Scan for the cell matching the given text and deliver its (x, y) coordinate at center. 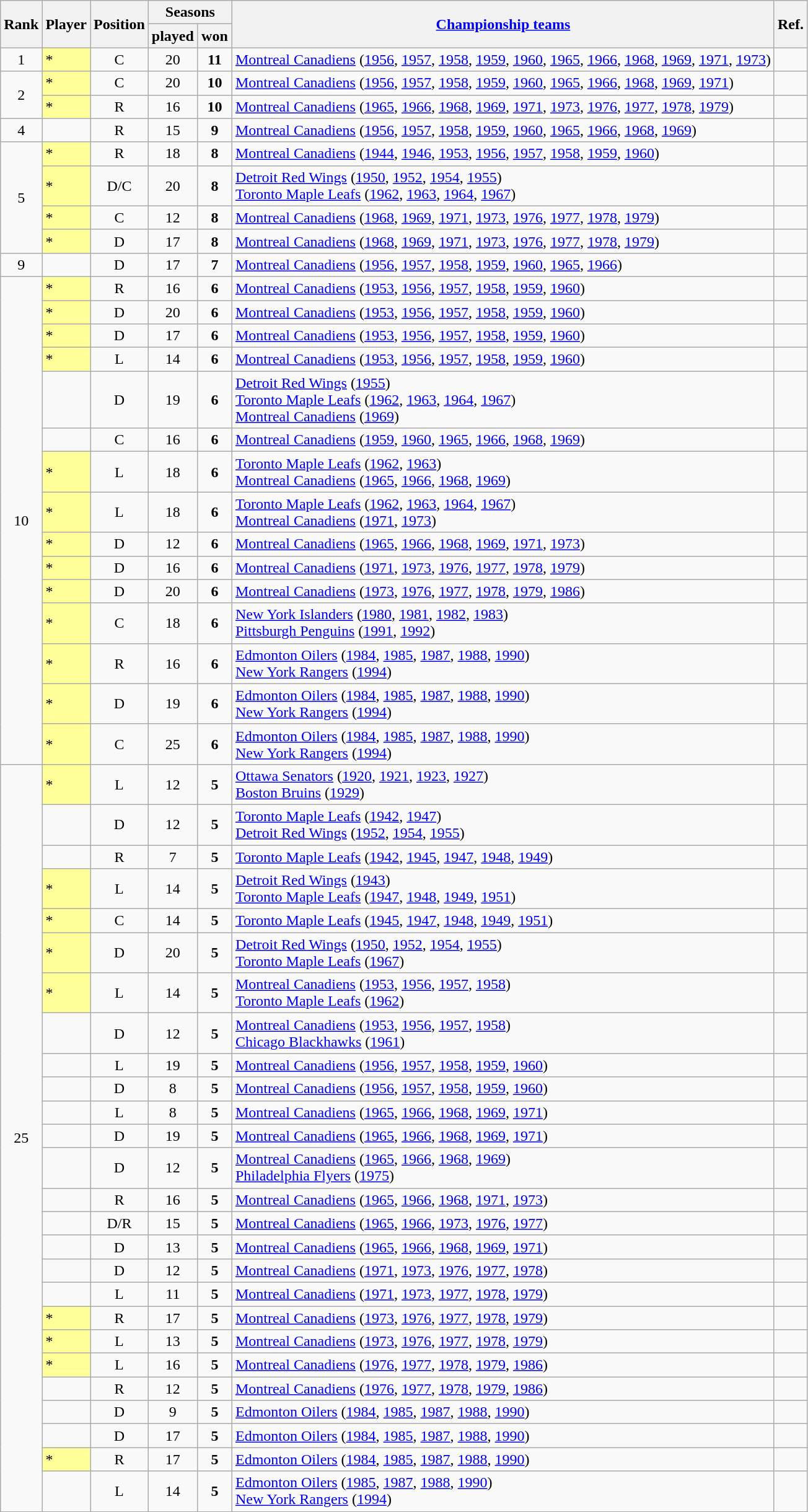
D/R (120, 1223)
Detroit Red Wings (1955)Toronto Maple Leafs (1962, 1963, 1964, 1967)Montreal Canadiens (1969) (503, 400)
Montreal Canadiens (1971, 1973, 1976, 1977, 1978, 1979) (503, 568)
Ottawa Senators (1920, 1921, 1923, 1927)Boston Bruins (1929) (503, 785)
Toronto Maple Leafs (1962, 1963, 1964, 1967)Montreal Canadiens (1971, 1973) (503, 512)
1 (21, 59)
Montreal Canadiens (1956, 1957, 1958, 1959, 1960, 1965, 1966, 1968, 1969, 1971, 1973) (503, 59)
Montreal Canadiens (1944, 1946, 1953, 1956, 1957, 1958, 1959, 1960) (503, 154)
Toronto Maple Leafs (1945, 1947, 1948, 1949, 1951) (503, 921)
2 (21, 95)
Ref. (791, 24)
Toronto Maple Leafs (1942, 1945, 1947, 1948, 1949) (503, 857)
Montreal Canadiens (1965, 1966, 1968, 1969, 1971, 1973) (503, 544)
Toronto Maple Leafs (1962, 1963)Montreal Canadiens (1965, 1966, 1968, 1969) (503, 472)
Montreal Canadiens (1965, 1966, 1968, 1971, 1973) (503, 1200)
Montreal Canadiens (1965, 1966, 1968, 1969, 1971, 1973, 1976, 1977, 1978, 1979) (503, 107)
Montreal Canadiens (1959, 1960, 1965, 1966, 1968, 1969) (503, 440)
Position (120, 24)
Montreal Canadiens (1956, 1957, 1958, 1959, 1960, 1965, 1966, 1968, 1969) (503, 130)
Detroit Red Wings (1950, 1952, 1954, 1955)Toronto Maple Leafs (1967) (503, 953)
Montreal Canadiens (1973, 1976, 1977, 1978, 1979, 1986) (503, 591)
Montreal Canadiens (1956, 1957, 1958, 1959, 1960, 1965, 1966) (503, 265)
Montreal Canadiens (1953, 1956, 1957, 1958)Chicago Blackhawks (1961) (503, 1034)
Montreal Canadiens (1965, 1966, 1973, 1976, 1977) (503, 1223)
Montreal Canadiens (1956, 1957, 1958, 1959, 1960, 1965, 1966, 1968, 1969, 1971) (503, 83)
Toronto Maple Leafs (1942, 1947)Detroit Red Wings (1952, 1954, 1955) (503, 824)
Championship teams (503, 24)
Edmonton Oilers (1985, 1987, 1988, 1990)New York Rangers (1994) (503, 1491)
Detroit Red Wings (1950, 1952, 1954, 1955)Toronto Maple Leafs (1962, 1963, 1964, 1967) (503, 186)
Rank (21, 24)
Seasons (190, 12)
4 (21, 130)
Detroit Red Wings (1943)Toronto Maple Leafs (1947, 1948, 1949, 1951) (503, 889)
New York Islanders (1980, 1981, 1982, 1983)Pittsburgh Penguins (1991, 1992) (503, 623)
Player (66, 24)
won (214, 36)
Montreal Canadiens (1953, 1956, 1957, 1958)Toronto Maple Leafs (1962) (503, 993)
Montreal Canadiens (1971, 1973, 1976, 1977, 1978) (503, 1270)
Montreal Canadiens (1965, 1966, 1968, 1969)Philadelphia Flyers (1975) (503, 1167)
D/C (120, 186)
played (172, 36)
Montreal Canadiens (1971, 1973, 1977, 1978, 1979) (503, 1294)
